Detect which cell encompasses the target text, then output its [x, y] center coordinate. 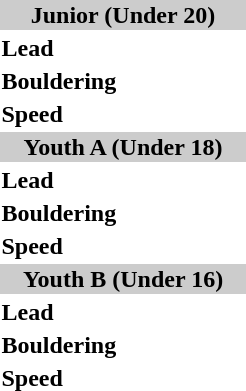
Junior (Under 20) [123, 15]
Youth B (Under 16) [123, 279]
Youth A (Under 18) [123, 147]
